Search for the cell housing the specified text and yield its (X, Y) center coordinate. 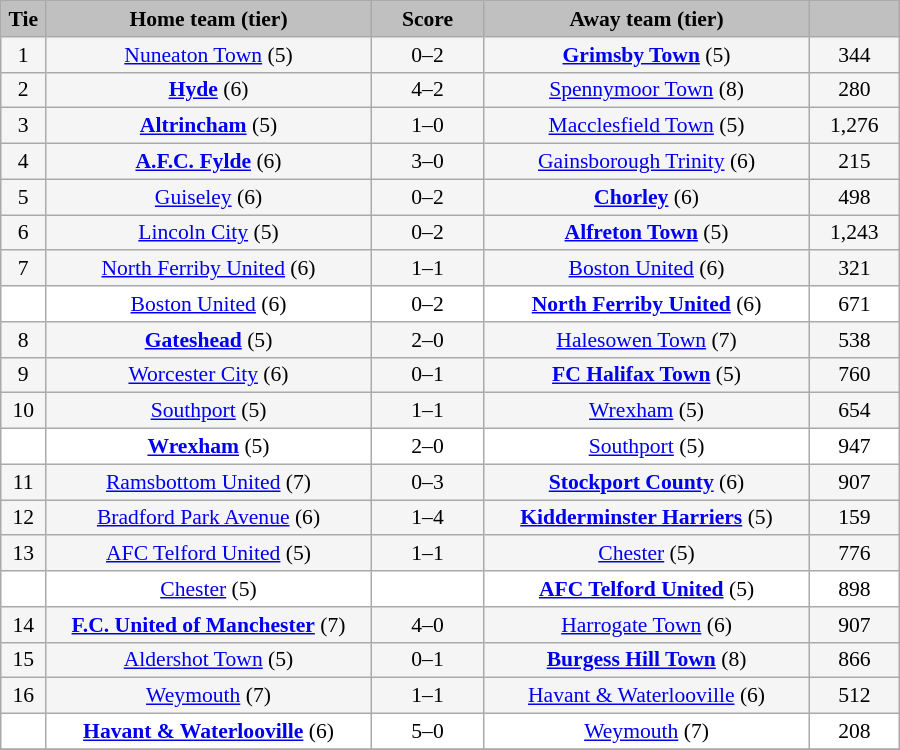
Hyde (6) (209, 90)
321 (854, 269)
A.F.C. Fylde (6) (209, 162)
Burgess Hill Town (8) (647, 660)
1,243 (854, 233)
538 (854, 340)
1,276 (854, 126)
9 (24, 375)
F.C. United of Manchester (7) (209, 625)
Bradford Park Avenue (6) (209, 518)
Harrogate Town (6) (647, 625)
10 (24, 411)
6 (24, 233)
344 (854, 55)
7 (24, 269)
12 (24, 518)
Stockport County (6) (647, 482)
Alfreton Town (5) (647, 233)
Tie (24, 19)
Away team (tier) (647, 19)
671 (854, 304)
159 (854, 518)
0–3 (427, 482)
4–2 (427, 90)
15 (24, 660)
Spennymoor Town (8) (647, 90)
5 (24, 197)
4–0 (427, 625)
16 (24, 696)
Grimsby Town (5) (647, 55)
898 (854, 589)
3–0 (427, 162)
Nuneaton Town (5) (209, 55)
1 (24, 55)
Home team (tier) (209, 19)
Kidderminster Harriers (5) (647, 518)
Score (427, 19)
Halesowen Town (7) (647, 340)
14 (24, 625)
776 (854, 554)
947 (854, 447)
4 (24, 162)
2 (24, 90)
Aldershot Town (5) (209, 660)
3 (24, 126)
498 (854, 197)
Macclesfield Town (5) (647, 126)
11 (24, 482)
1–4 (427, 518)
280 (854, 90)
654 (854, 411)
Gateshead (5) (209, 340)
215 (854, 162)
208 (854, 732)
Lincoln City (5) (209, 233)
Chorley (6) (647, 197)
8 (24, 340)
13 (24, 554)
FC Halifax Town (5) (647, 375)
866 (854, 660)
760 (854, 375)
512 (854, 696)
1–0 (427, 126)
5–0 (427, 732)
Altrincham (5) (209, 126)
Gainsborough Trinity (6) (647, 162)
Worcester City (6) (209, 375)
Ramsbottom United (7) (209, 482)
Guiseley (6) (209, 197)
